Scan for the cell matching the given text and deliver its [x, y] coordinate at center. 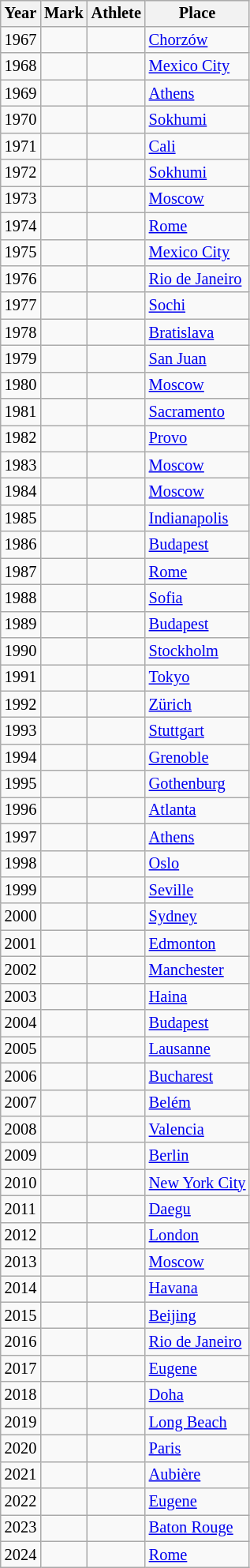
1968 [21, 66]
Mark [64, 13]
1999 [21, 891]
2016 [21, 1342]
1986 [21, 545]
1980 [21, 385]
2004 [21, 1023]
2000 [21, 917]
1996 [21, 811]
1994 [21, 758]
1971 [21, 146]
2024 [21, 1555]
1979 [21, 359]
Sochi [197, 306]
2021 [21, 1475]
Bucharest [197, 1076]
1987 [21, 572]
1972 [21, 173]
2005 [21, 1050]
1973 [21, 200]
1991 [21, 678]
Baton Rouge [197, 1529]
Sydney [197, 917]
New York City [197, 1183]
2020 [21, 1449]
Aubière [197, 1475]
1983 [21, 465]
Sacramento [197, 412]
1969 [21, 93]
1982 [21, 439]
1975 [21, 253]
Belém [197, 1103]
London [197, 1236]
2019 [21, 1422]
2015 [21, 1315]
2012 [21, 1236]
Gothenburg [197, 784]
2022 [21, 1502]
1984 [21, 492]
Stockholm [197, 651]
1977 [21, 306]
San Juan [197, 359]
1978 [21, 332]
1990 [21, 651]
1988 [21, 598]
2017 [21, 1369]
Lausanne [197, 1050]
Chorzów [197, 40]
Stuttgart [197, 731]
2003 [21, 996]
2006 [21, 1076]
Beijing [197, 1315]
1974 [21, 226]
Seville [197, 891]
Place [197, 13]
Haina [197, 996]
Zürich [197, 704]
2008 [21, 1130]
1992 [21, 704]
1981 [21, 412]
Daegu [197, 1210]
2023 [21, 1529]
Indianapolis [197, 519]
Havana [197, 1289]
Oslo [197, 864]
Doha [197, 1395]
1976 [21, 279]
Bratislava [197, 332]
1970 [21, 120]
1993 [21, 731]
2011 [21, 1210]
1985 [21, 519]
Provo [197, 439]
Valencia [197, 1130]
2010 [21, 1183]
Grenoble [197, 758]
2007 [21, 1103]
1967 [21, 40]
2018 [21, 1395]
Berlin [197, 1156]
2013 [21, 1262]
1997 [21, 837]
Athlete [117, 13]
Cali [197, 146]
Sofia [197, 598]
Paris [197, 1449]
Year [21, 13]
Edmonton [197, 943]
1995 [21, 784]
2001 [21, 943]
Manchester [197, 970]
Tokyo [197, 678]
2014 [21, 1289]
1989 [21, 625]
Atlanta [197, 811]
2002 [21, 970]
1998 [21, 864]
2009 [21, 1156]
Long Beach [197, 1422]
